From the cell containing the given text, extract its center point as [X, Y] coordinate. 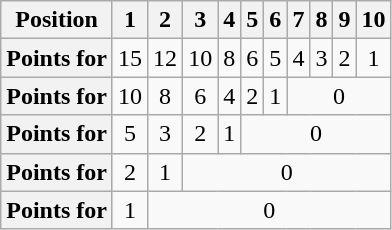
7 [298, 20]
Position [57, 20]
9 [344, 20]
15 [130, 58]
12 [166, 58]
